Provide the [x, y] coordinate of the cell's center where the given text is located.  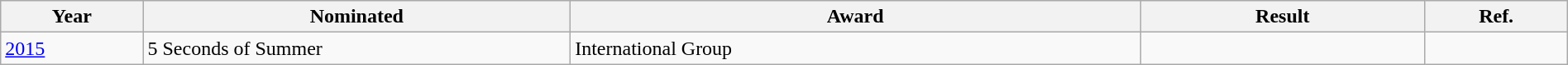
Result [1283, 17]
Ref. [1496, 17]
International Group [855, 48]
Year [72, 17]
Nominated [357, 17]
2015 [72, 48]
5 Seconds of Summer [357, 48]
Award [855, 17]
